Capture the cell that displays the provided text and extract its (x, y) central coordinate. 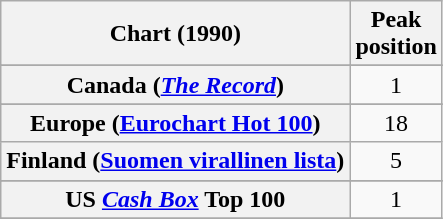
5 (396, 161)
Chart (1990) (176, 34)
Canada (The Record) (176, 85)
18 (396, 123)
Europe (Eurochart Hot 100) (176, 123)
US Cash Box Top 100 (176, 199)
Peakposition (396, 34)
Finland (Suomen virallinen lista) (176, 161)
